Search for the cell housing the specified text and yield its [x, y] center coordinate. 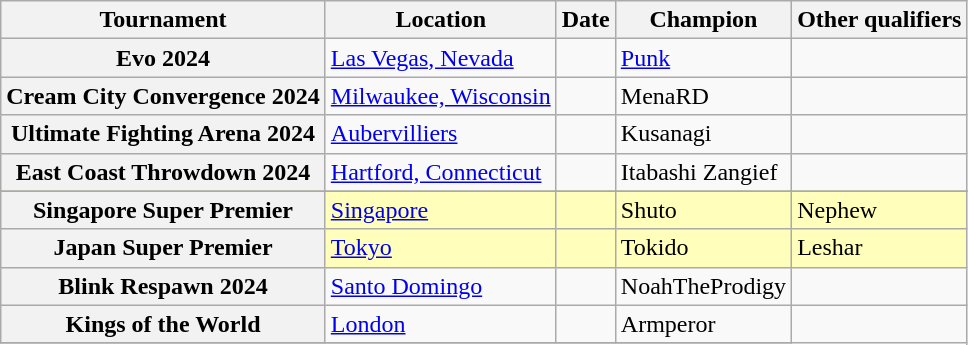
Tokyo [440, 248]
Santo Domingo [440, 286]
Singapore [440, 210]
Cream City Convergence 2024 [164, 96]
Evo 2024 [164, 58]
Singapore Super Premier [164, 210]
Location [440, 20]
NoahTheProdigy [703, 286]
Tokido [703, 248]
MenaRD [703, 96]
Kings of the World [164, 324]
Leshar [880, 248]
Japan Super Premier [164, 248]
London [440, 324]
Tournament [164, 20]
Other qualifiers [880, 20]
Punk [703, 58]
Armperor [703, 324]
Ultimate Fighting Arena 2024 [164, 134]
Blink Respawn 2024 [164, 286]
Aubervilliers [440, 134]
East Coast Throwdown 2024 [164, 172]
Champion [703, 20]
Nephew [880, 210]
Shuto [703, 210]
Las Vegas, Nevada [440, 58]
Kusanagi [703, 134]
Milwaukee, Wisconsin [440, 96]
Itabashi Zangief [703, 172]
Date [586, 20]
Hartford, Connecticut [440, 172]
